Scan for the cell matching the given text and deliver its [x, y] coordinate at center. 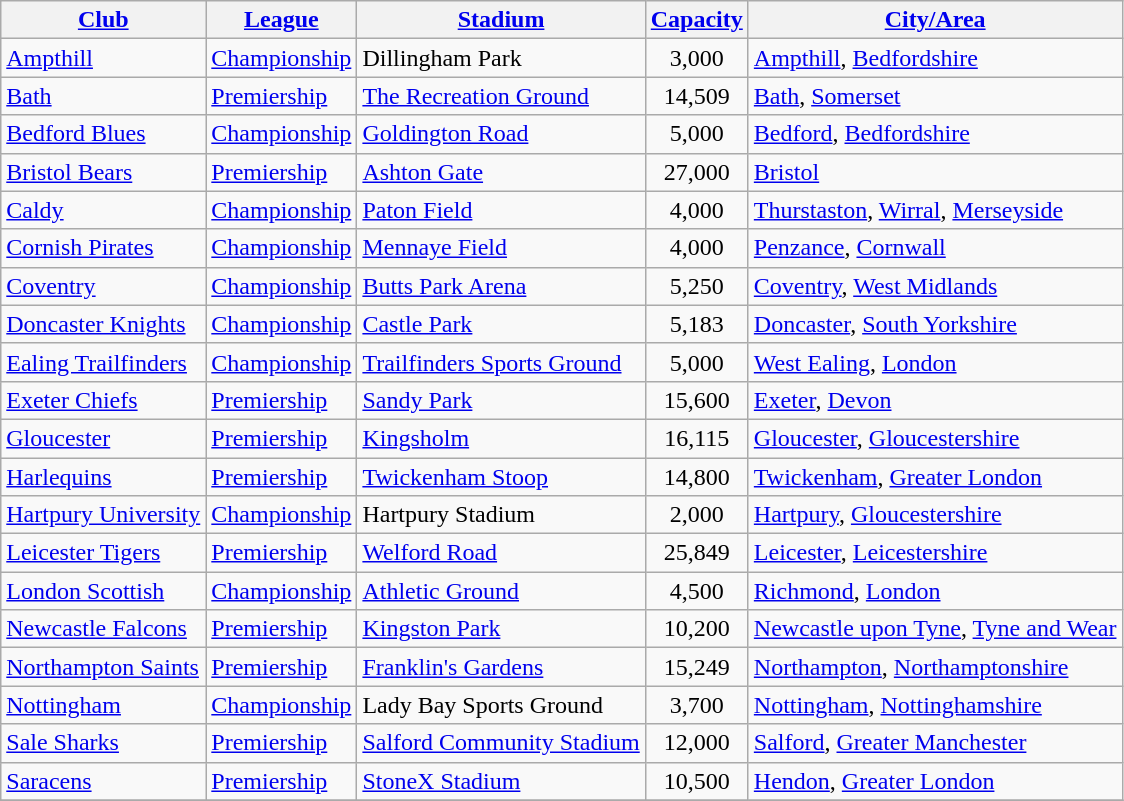
City/Area [935, 20]
Castle Park [501, 324]
Gloucester [104, 438]
Penzance, Cornwall [935, 248]
3,700 [696, 705]
Mennaye Field [501, 248]
Nottingham, Nottinghamshire [935, 705]
Harlequins [104, 477]
Newcastle upon Tyne, Tyne and Wear [935, 629]
5,183 [696, 324]
Ampthill [104, 58]
3,000 [696, 58]
Bedford Blues [104, 134]
Kingston Park [501, 629]
Hartpury, Gloucestershire [935, 515]
Club [104, 20]
Franklin's Gardens [501, 667]
Exeter, Devon [935, 400]
Ampthill, Bedfordshire [935, 58]
Ealing Trailfinders [104, 362]
Athletic Ground [501, 591]
Coventry, West Midlands [935, 286]
Stadium [501, 20]
10,500 [696, 781]
League [282, 20]
Goldington Road [501, 134]
Kingsholm [501, 438]
14,509 [696, 96]
Coventry [104, 286]
West Ealing, London [935, 362]
Gloucester, Gloucestershire [935, 438]
16,115 [696, 438]
Saracens [104, 781]
Ashton Gate [501, 172]
14,800 [696, 477]
10,200 [696, 629]
Thurstaston, Wirral, Merseyside [935, 210]
Bedford, Bedfordshire [935, 134]
4,500 [696, 591]
Butts Park Arena [501, 286]
The Recreation Ground [501, 96]
Sandy Park [501, 400]
Salford, Greater Manchester [935, 743]
Newcastle Falcons [104, 629]
Richmond, London [935, 591]
12,000 [696, 743]
Hartpury University [104, 515]
Bristol Bears [104, 172]
Doncaster, South Yorkshire [935, 324]
27,000 [696, 172]
Doncaster Knights [104, 324]
Salford Community Stadium [501, 743]
5,250 [696, 286]
Northampton, Northamptonshire [935, 667]
Northampton Saints [104, 667]
Twickenham, Greater London [935, 477]
Bath, Somerset [935, 96]
Bristol [935, 172]
15,600 [696, 400]
Hartpury Stadium [501, 515]
StoneX Stadium [501, 781]
Sale Sharks [104, 743]
London Scottish [104, 591]
Paton Field [501, 210]
Leicester Tigers [104, 553]
2,000 [696, 515]
Trailfinders Sports Ground [501, 362]
Hendon, Greater London [935, 781]
Caldy [104, 210]
Twickenham Stoop [501, 477]
Capacity [696, 20]
Leicester, Leicestershire [935, 553]
Welford Road [501, 553]
Bath [104, 96]
Dillingham Park [501, 58]
Exeter Chiefs [104, 400]
25,849 [696, 553]
Cornish Pirates [104, 248]
15,249 [696, 667]
Nottingham [104, 705]
Lady Bay Sports Ground [501, 705]
